From the cell containing the given text, extract its center point as (X, Y) coordinate. 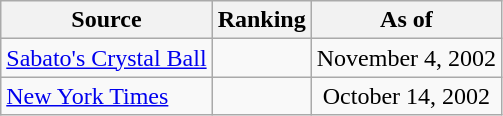
New York Times (106, 96)
October 14, 2002 (406, 96)
Sabato's Crystal Ball (106, 58)
As of (406, 20)
November 4, 2002 (406, 58)
Ranking (262, 20)
Source (106, 20)
